Determine the (X, Y) coordinate at the center of the cell enclosing the given text.  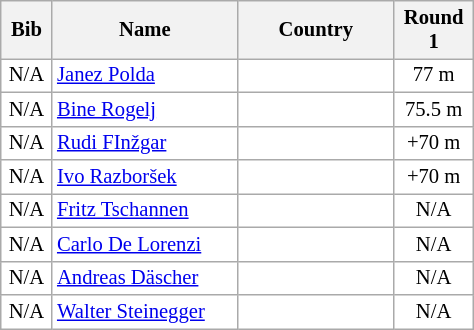
Rudi FInžgar (144, 143)
Bib (26, 29)
Carlo De Lorenzi (144, 244)
Janez Polda (144, 75)
Fritz Tschannen (144, 210)
75.5 m (434, 109)
Ivo Razboršek (144, 177)
Name (144, 29)
Walter Steinegger (144, 311)
77 m (434, 75)
Bine Rogelj (144, 109)
Andreas Däscher (144, 278)
Round 1 (434, 29)
Country (316, 29)
